For the text-containing cell, return its midpoint in [x, y] coordinate format. 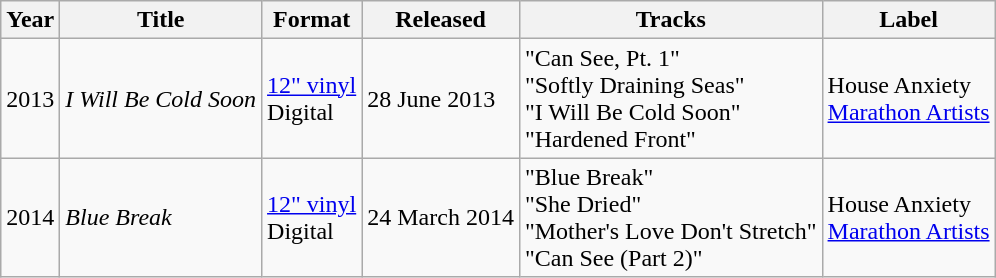
2013 [30, 98]
I Will Be Cold Soon [161, 98]
Tracks [670, 20]
Label [908, 20]
Year [30, 20]
Format [312, 20]
"Can See, Pt. 1""Softly Draining Seas""I Will Be Cold Soon""Hardened Front" [670, 98]
24 March 2014 [441, 218]
28 June 2013 [441, 98]
Title [161, 20]
Blue Break [161, 218]
2014 [30, 218]
"Blue Break""She Dried""Mother's Love Don't Stretch""Can See (Part 2)" [670, 218]
Released [441, 20]
